Determine the (X, Y) coordinate at the center of the cell enclosing the given text.  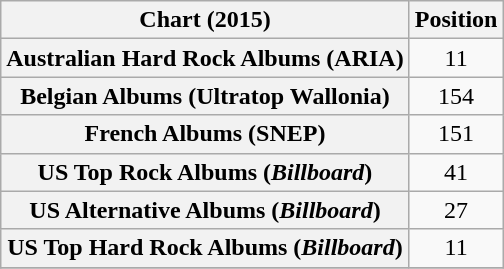
Position (456, 20)
US Top Rock Albums (Billboard) (205, 172)
Australian Hard Rock Albums (ARIA) (205, 58)
US Alternative Albums (Billboard) (205, 210)
27 (456, 210)
Belgian Albums (Ultratop Wallonia) (205, 96)
154 (456, 96)
Chart (2015) (205, 20)
41 (456, 172)
French Albums (SNEP) (205, 134)
US Top Hard Rock Albums (Billboard) (205, 248)
151 (456, 134)
